Search for the cell housing the specified text and yield its (x, y) center coordinate. 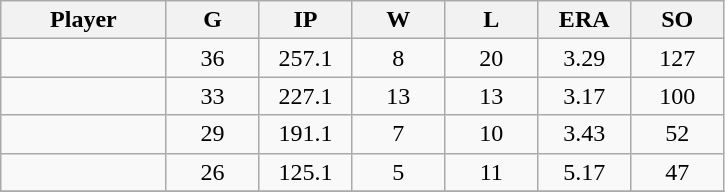
IP (306, 20)
5 (398, 172)
5.17 (584, 172)
G (212, 20)
125.1 (306, 172)
Player (84, 20)
8 (398, 58)
W (398, 20)
7 (398, 134)
26 (212, 172)
191.1 (306, 134)
227.1 (306, 96)
257.1 (306, 58)
3.43 (584, 134)
36 (212, 58)
ERA (584, 20)
3.29 (584, 58)
10 (492, 134)
SO (678, 20)
11 (492, 172)
100 (678, 96)
33 (212, 96)
L (492, 20)
127 (678, 58)
3.17 (584, 96)
20 (492, 58)
47 (678, 172)
52 (678, 134)
29 (212, 134)
